Return the [x, y] coordinate for the center point of the cell that contains the specified text.  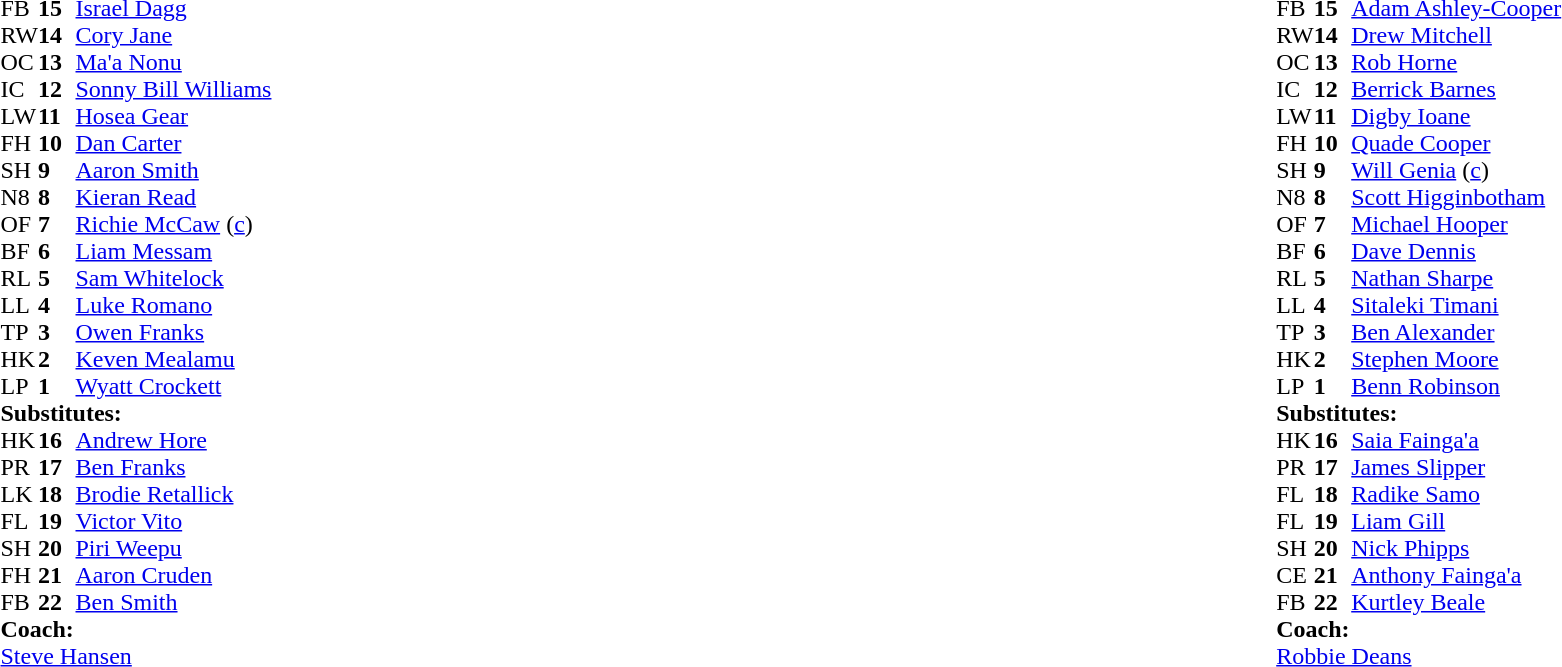
Berrick Barnes [1456, 90]
Keven Mealamu [174, 360]
Liam Messam [174, 252]
Brodie Retallick [174, 494]
Dan Carter [174, 144]
Quade Cooper [1456, 144]
Owen Franks [174, 332]
Kurtley Beale [1456, 602]
LK [19, 494]
James Slipper [1456, 468]
Rob Horne [1456, 62]
Drew Mitchell [1456, 36]
Aaron Cruden [174, 576]
Michael Hooper [1456, 224]
Ben Alexander [1456, 332]
Sam Whitelock [174, 278]
Wyatt Crockett [174, 386]
Sitaleki Timani [1456, 306]
Saia Fainga'a [1456, 440]
Nick Phipps [1456, 548]
Piri Weepu [174, 548]
Anthony Fainga'a [1456, 576]
Aaron Smith [174, 170]
Liam Gill [1456, 522]
Sonny Bill Williams [174, 90]
Will Genia (c) [1456, 170]
Scott Higginbotham [1456, 198]
Digby Ioane [1456, 116]
Hosea Gear [174, 116]
Richie McCaw (c) [174, 224]
Ma'a Nonu [174, 62]
Dave Dennis [1456, 252]
Victor Vito [174, 522]
Kieran Read [174, 198]
Radike Samo [1456, 494]
Ben Franks [174, 468]
Luke Romano [174, 306]
Andrew Hore [174, 440]
Benn Robinson [1456, 386]
CE [1295, 576]
Ben Smith [174, 602]
Nathan Sharpe [1456, 278]
Cory Jane [174, 36]
Stephen Moore [1456, 360]
